Identify which cell holds the provided text, then report its (x, y) central coordinate. 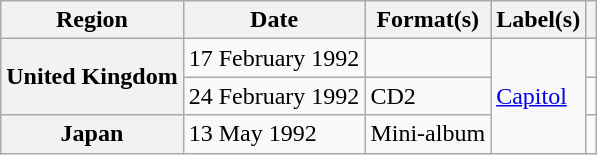
Mini-album (428, 134)
Format(s) (428, 20)
Capitol (538, 96)
Label(s) (538, 20)
13 May 1992 (274, 134)
Japan (92, 134)
CD2 (428, 96)
24 February 1992 (274, 96)
Region (92, 20)
Date (274, 20)
17 February 1992 (274, 58)
United Kingdom (92, 77)
